Return (x, y) of the center of cell containing provided text 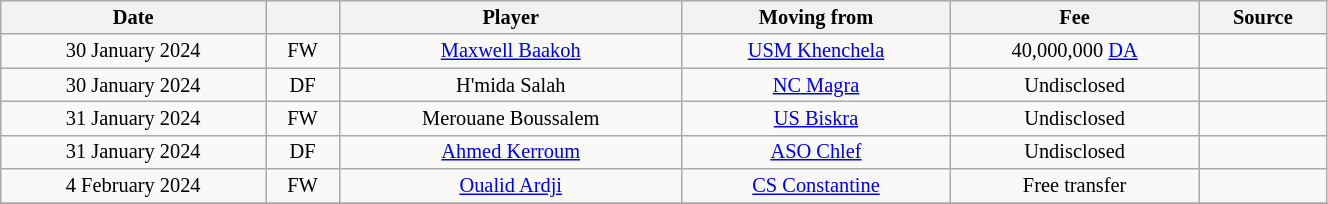
USM Khenchela (816, 51)
Moving from (816, 17)
ASO Chlef (816, 152)
40,000,000 DA (1074, 51)
Maxwell Baakoh (510, 51)
Player (510, 17)
Date (134, 17)
Oualid Ardji (510, 186)
NC Magra (816, 85)
Fee (1074, 17)
US Biskra (816, 118)
CS Constantine (816, 186)
Free transfer (1074, 186)
Merouane Boussalem (510, 118)
4 February 2024 (134, 186)
Source (1262, 17)
H'mida Salah (510, 85)
Ahmed Kerroum (510, 152)
